For the text-containing cell, return its midpoint in (X, Y) coordinate format. 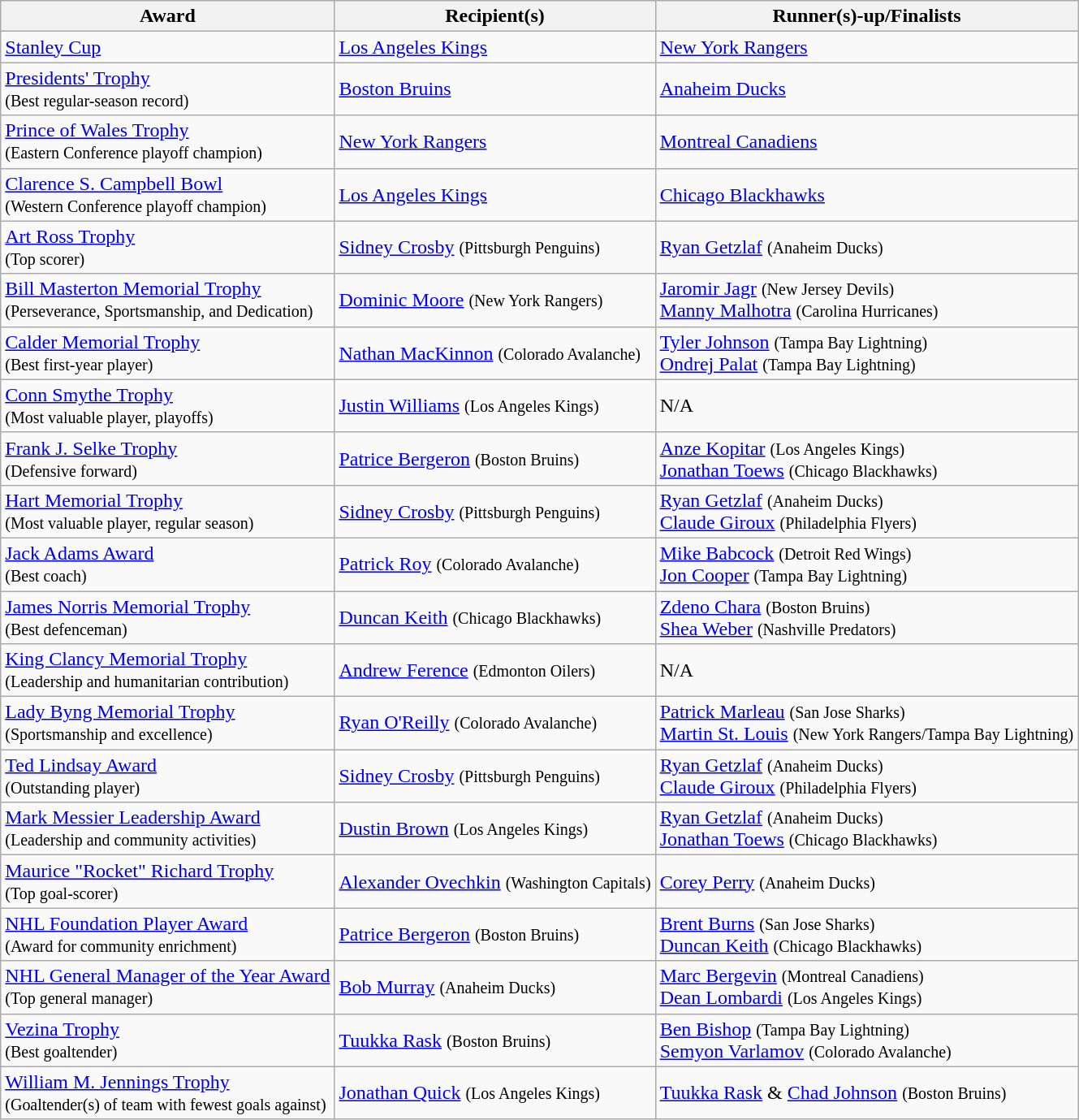
Chicago Blackhawks (867, 195)
Anaheim Ducks (867, 89)
Boston Bruins (495, 89)
Calder Memorial Trophy(Best first-year player) (167, 352)
Ben Bishop (Tampa Bay Lightning)Semyon Varlamov (Colorado Avalanche) (867, 1040)
Brent Burns (San Jose Sharks)Duncan Keith (Chicago Blackhawks) (867, 934)
Maurice "Rocket" Richard Trophy(Top goal-scorer) (167, 882)
Stanley Cup (167, 47)
NHL General Manager of the Year Award(Top general manager) (167, 988)
William M. Jennings Trophy(Goaltender(s) of team with fewest goals against) (167, 1093)
Patrick Roy (Colorado Avalanche) (495, 564)
Ryan Getzlaf (Anaheim Ducks) (867, 247)
Runner(s)-up/Finalists (867, 16)
Alexander Ovechkin (Washington Capitals) (495, 882)
Ryan Getzlaf (Anaheim Ducks)Jonathan Toews (Chicago Blackhawks) (867, 828)
Ted Lindsay Award(Outstanding player) (167, 776)
Prince of Wales Trophy(Eastern Conference playoff champion) (167, 141)
Duncan Keith (Chicago Blackhawks) (495, 617)
Mike Babcock (Detroit Red Wings)Jon Cooper (Tampa Bay Lightning) (867, 564)
Vezina Trophy(Best goaltender) (167, 1040)
Justin Williams (Los Angeles Kings) (495, 406)
Patrick Marleau (San Jose Sharks)Martin St. Louis (New York Rangers/Tampa Bay Lightning) (867, 723)
Recipient(s) (495, 16)
Montreal Canadiens (867, 141)
Frank J. Selke Trophy(Defensive forward) (167, 458)
King Clancy Memorial Trophy(Leadership and humanitarian contribution) (167, 671)
Nathan MacKinnon (Colorado Avalanche) (495, 352)
Anze Kopitar (Los Angeles Kings)Jonathan Toews (Chicago Blackhawks) (867, 458)
Jonathan Quick (Los Angeles Kings) (495, 1093)
Dustin Brown (Los Angeles Kings) (495, 828)
Marc Bergevin (Montreal Canadiens)Dean Lombardi (Los Angeles Kings) (867, 988)
Conn Smythe Trophy(Most valuable player, playoffs) (167, 406)
Jack Adams Award(Best coach) (167, 564)
Corey Perry (Anaheim Ducks) (867, 882)
Lady Byng Memorial Trophy(Sportsmanship and excellence) (167, 723)
Mark Messier Leadership Award(Leadership and community activities) (167, 828)
NHL Foundation Player Award(Award for community enrichment) (167, 934)
Tyler Johnson (Tampa Bay Lightning)Ondrej Palat (Tampa Bay Lightning) (867, 352)
Art Ross Trophy(Top scorer) (167, 247)
James Norris Memorial Trophy(Best defenceman) (167, 617)
Presidents' Trophy(Best regular-season record) (167, 89)
Dominic Moore (New York Rangers) (495, 301)
Award (167, 16)
Tuukka Rask (Boston Bruins) (495, 1040)
Ryan O'Reilly (Colorado Avalanche) (495, 723)
Jaromir Jagr (New Jersey Devils)Manny Malhotra (Carolina Hurricanes) (867, 301)
Tuukka Rask & Chad Johnson (Boston Bruins) (867, 1093)
Zdeno Chara (Boston Bruins)Shea Weber (Nashville Predators) (867, 617)
Clarence S. Campbell Bowl(Western Conference playoff champion) (167, 195)
Bob Murray (Anaheim Ducks) (495, 988)
Andrew Ference (Edmonton Oilers) (495, 671)
Bill Masterton Memorial Trophy(Perseverance, Sportsmanship, and Dedication) (167, 301)
Hart Memorial Trophy(Most valuable player, regular season) (167, 512)
